Extract the [x, y] coordinate from the center of the cell holding the provided text.  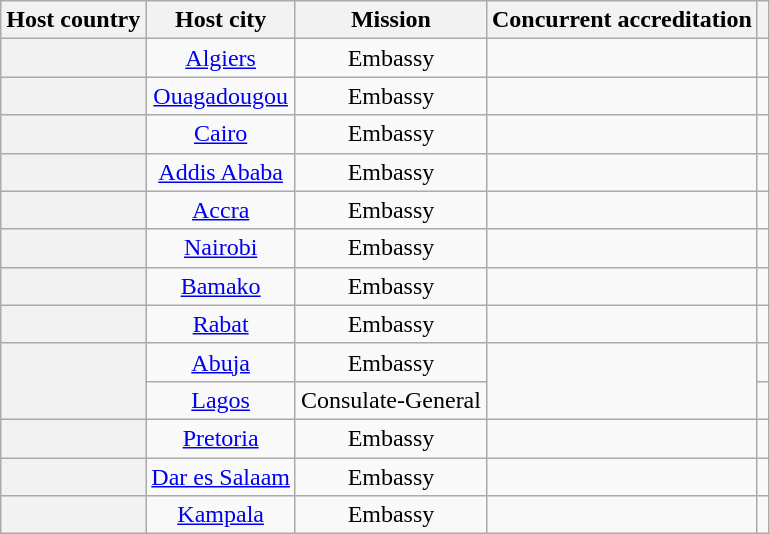
Dar es Salaam [221, 477]
Host country [74, 20]
Accra [221, 210]
Kampala [221, 515]
Ouagadougou [221, 96]
Mission [390, 20]
Algiers [221, 58]
Concurrent accreditation [622, 20]
Rabat [221, 324]
Nairobi [221, 248]
Addis Ababa [221, 172]
Consulate-General [390, 400]
Lagos [221, 400]
Host city [221, 20]
Abuja [221, 362]
Cairo [221, 134]
Bamako [221, 286]
Pretoria [221, 438]
